Provide the (X, Y) coordinate of the cell's center where the given text is located.  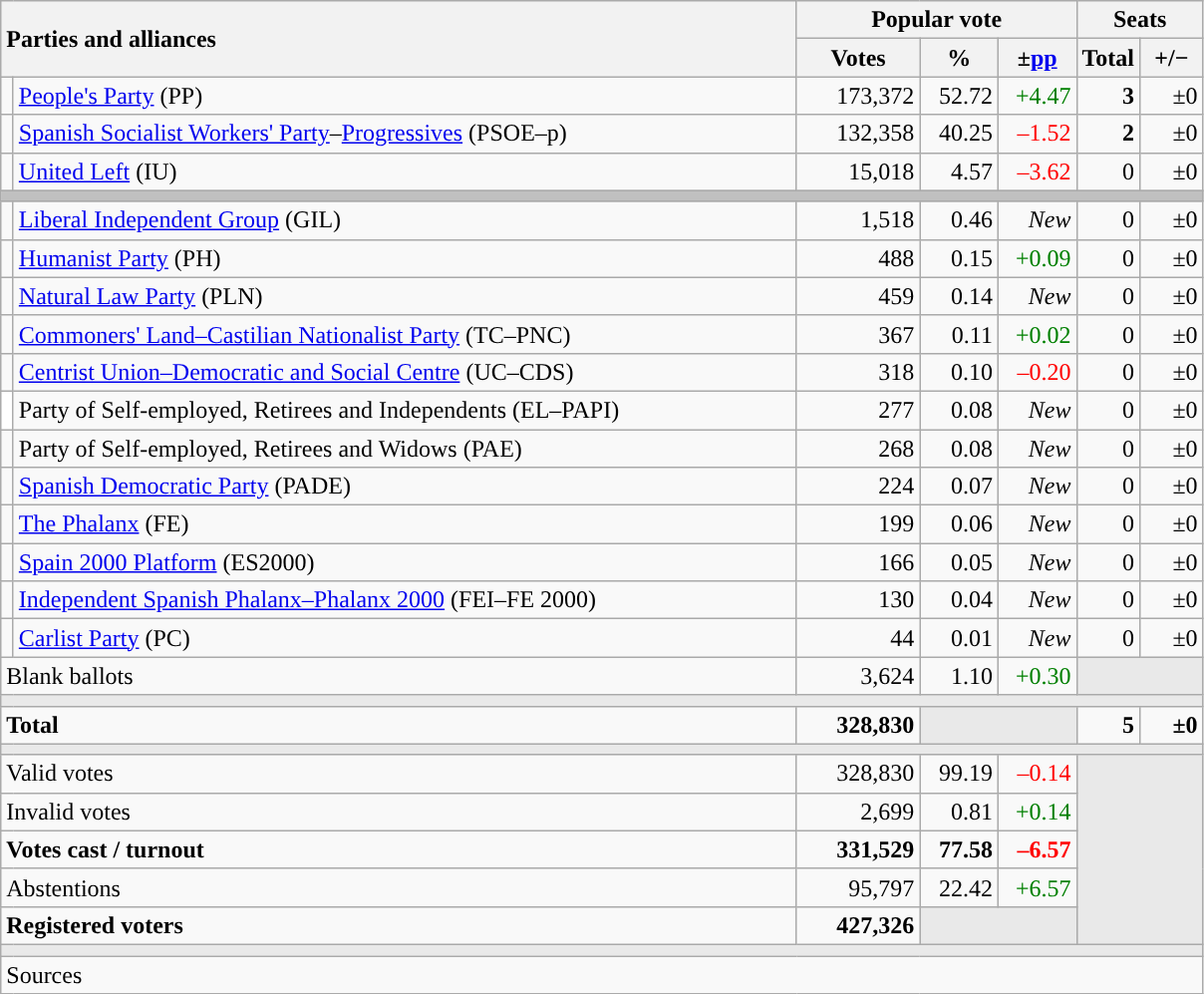
318 (858, 372)
Valid votes (399, 774)
40.25 (959, 134)
–3.62 (1037, 171)
44 (858, 638)
Carlist Party (PC) (405, 638)
Natural Law Party (PLN) (405, 296)
3,624 (858, 676)
+0.14 (1037, 812)
United Left (IU) (405, 171)
+4.47 (1037, 96)
166 (858, 562)
+0.09 (1037, 258)
0.10 (959, 372)
Parties and alliances (399, 39)
Popular vote (937, 20)
77.58 (959, 849)
Blank ballots (399, 676)
Spain 2000 Platform (ES2000) (405, 562)
Liberal Independent Group (GIL) (405, 220)
–0.14 (1037, 774)
15,018 (858, 171)
Sources (602, 974)
488 (858, 258)
% (959, 58)
331,529 (858, 849)
–6.57 (1037, 849)
1.10 (959, 676)
130 (858, 600)
52.72 (959, 96)
Commoners' Land–Castilian Nationalist Party (TC–PNC) (405, 334)
±pp (1037, 58)
Independent Spanish Phalanx–Phalanx 2000 (FEI–FE 2000) (405, 600)
Registered voters (399, 925)
0.01 (959, 638)
277 (858, 410)
–0.20 (1037, 372)
4.57 (959, 171)
Spanish Democratic Party (PADE) (405, 487)
Votes (858, 58)
Spanish Socialist Workers' Party–Progressives (PSOE–p) (405, 134)
Seats (1140, 20)
The Phalanx (FE) (405, 524)
0.11 (959, 334)
Votes cast / turnout (399, 849)
0.05 (959, 562)
0.14 (959, 296)
2,699 (858, 812)
Centrist Union–Democratic and Social Centre (UC–CDS) (405, 372)
Party of Self-employed, Retirees and Independents (EL–PAPI) (405, 410)
0.46 (959, 220)
367 (858, 334)
0.15 (959, 258)
2 (1108, 134)
0.06 (959, 524)
Invalid votes (399, 812)
459 (858, 296)
22.42 (959, 887)
5 (1108, 725)
3 (1108, 96)
–1.52 (1037, 134)
0.04 (959, 600)
99.19 (959, 774)
People's Party (PP) (405, 96)
1,518 (858, 220)
Abstentions (399, 887)
173,372 (858, 96)
+0.30 (1037, 676)
+0.02 (1037, 334)
0.81 (959, 812)
95,797 (858, 887)
0.07 (959, 487)
Party of Self-employed, Retirees and Widows (PAE) (405, 448)
427,326 (858, 925)
224 (858, 487)
199 (858, 524)
132,358 (858, 134)
Humanist Party (PH) (405, 258)
268 (858, 448)
+6.57 (1037, 887)
+/− (1172, 58)
